From the cell containing the given text, extract its center point as [x, y] coordinate. 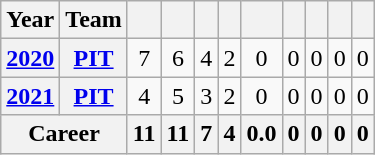
2020 [30, 58]
3 [206, 96]
Career [64, 134]
Team [94, 20]
2021 [30, 96]
Year [30, 20]
6 [178, 58]
5 [178, 96]
0.0 [262, 134]
